Find where the given text appears and provide that cell's center as (x, y) coordinate. 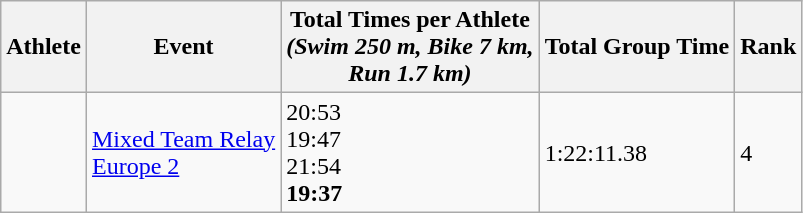
Rank (768, 47)
Mixed Team Relay Europe 2 (183, 152)
Event (183, 47)
4 (768, 152)
Total Times per Athlete (Swim 250 m, Bike 7 km, Run 1.7 km) (410, 47)
Athlete (44, 47)
20:5319:4721:5419:37 (410, 152)
Total Group Time (637, 47)
1:22:11.38 (637, 152)
